From the cell containing the given text, extract its center point as [X, Y] coordinate. 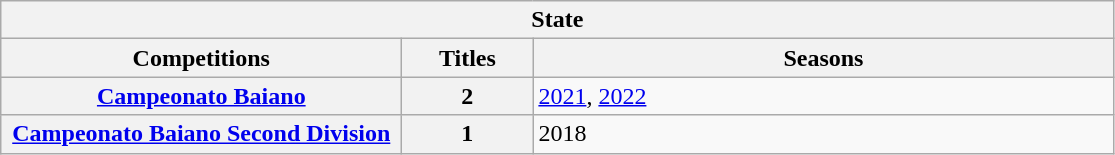
2018 [824, 134]
Titles [468, 58]
Seasons [824, 58]
Campeonato Baiano Second Division [202, 134]
2021, 2022 [824, 96]
1 [468, 134]
2 [468, 96]
Competitions [202, 58]
Campeonato Baiano [202, 96]
State [558, 20]
